Capture the cell that displays the provided text and extract its (x, y) central coordinate. 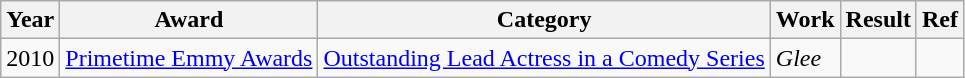
Award (189, 20)
2010 (30, 58)
Outstanding Lead Actress in a Comedy Series (544, 58)
Primetime Emmy Awards (189, 58)
Glee (805, 58)
Ref (940, 20)
Result (878, 20)
Work (805, 20)
Category (544, 20)
Year (30, 20)
